Scan for the cell matching the given text and deliver its [X, Y] coordinate at center. 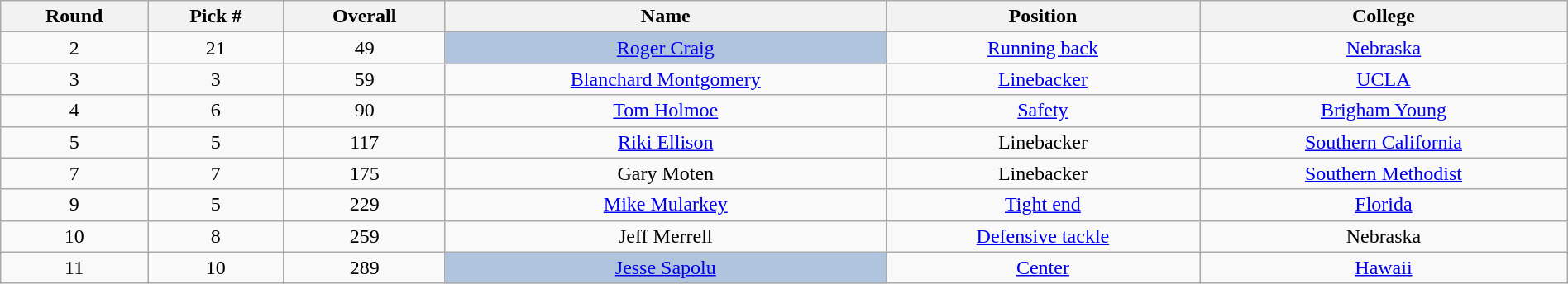
9 [74, 205]
117 [364, 142]
Mike Mularkey [665, 205]
Riki Ellison [665, 142]
Pick # [216, 17]
Brigham Young [1384, 111]
4 [74, 111]
8 [216, 236]
Running back [1042, 48]
Southern California [1384, 142]
11 [74, 267]
Blanchard Montgomery [665, 79]
Southern Methodist [1384, 173]
Round [74, 17]
Tom Holmoe [665, 111]
49 [364, 48]
59 [364, 79]
Florida [1384, 205]
289 [364, 267]
21 [216, 48]
259 [364, 236]
6 [216, 111]
Defensive tackle [1042, 236]
Safety [1042, 111]
2 [74, 48]
Tight end [1042, 205]
Position [1042, 17]
Overall [364, 17]
Name [665, 17]
Hawaii [1384, 267]
Roger Craig [665, 48]
Center [1042, 267]
Jesse Sapolu [665, 267]
College [1384, 17]
90 [364, 111]
229 [364, 205]
Gary Moten [665, 173]
175 [364, 173]
UCLA [1384, 79]
Jeff Merrell [665, 236]
